Pinpoint the cell where the given text exists, returning its (X, Y) midpoint coordinate. 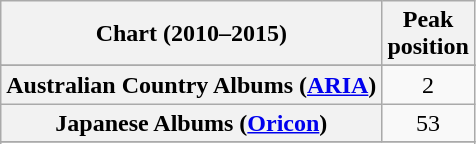
53 (428, 123)
2 (428, 85)
Australian Country Albums (ARIA) (192, 85)
Japanese Albums (Oricon) (192, 123)
Peakposition (428, 34)
Chart (2010–2015) (192, 34)
